Output the [X, Y] coordinate of the center of the cell containing the given text.  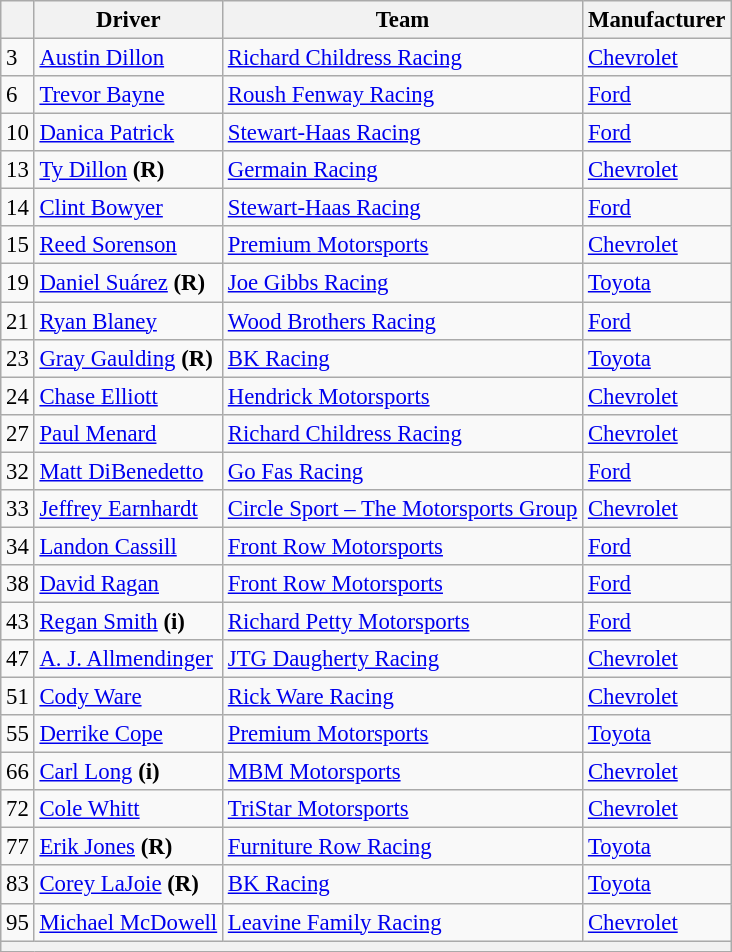
Chase Elliott [128, 396]
10 [18, 133]
34 [18, 546]
27 [18, 433]
95 [18, 922]
MBM Motorsports [402, 772]
Ryan Blaney [128, 321]
Carl Long (i) [128, 772]
Cody Ware [128, 697]
Michael McDowell [128, 922]
55 [18, 734]
Regan Smith (i) [128, 621]
38 [18, 584]
Danica Patrick [128, 133]
83 [18, 885]
43 [18, 621]
TriStar Motorsports [402, 809]
Cole Whitt [128, 809]
Go Fas Racing [402, 471]
Daniel Suárez (R) [128, 283]
47 [18, 659]
3 [18, 58]
Matt DiBenedetto [128, 471]
13 [18, 170]
15 [18, 245]
Driver [128, 20]
6 [18, 95]
Landon Cassill [128, 546]
Wood Brothers Racing [402, 321]
Jeffrey Earnhardt [128, 509]
14 [18, 208]
23 [18, 358]
Germain Racing [402, 170]
72 [18, 809]
Joe Gibbs Racing [402, 283]
A. J. Allmendinger [128, 659]
David Ragan [128, 584]
Circle Sport – The Motorsports Group [402, 509]
Furniture Row Racing [402, 847]
Richard Petty Motorsports [402, 621]
Hendrick Motorsports [402, 396]
51 [18, 697]
33 [18, 509]
24 [18, 396]
Roush Fenway Racing [402, 95]
Derrike Cope [128, 734]
32 [18, 471]
Reed Sorenson [128, 245]
Gray Gaulding (R) [128, 358]
21 [18, 321]
Clint Bowyer [128, 208]
Austin Dillon [128, 58]
Manufacturer [657, 20]
Rick Ware Racing [402, 697]
JTG Daugherty Racing [402, 659]
77 [18, 847]
Leavine Family Racing [402, 922]
Team [402, 20]
Ty Dillon (R) [128, 170]
Corey LaJoie (R) [128, 885]
66 [18, 772]
Erik Jones (R) [128, 847]
19 [18, 283]
Trevor Bayne [128, 95]
Paul Menard [128, 433]
